Extract the (X, Y) coordinate from the center of the cell holding the provided text.  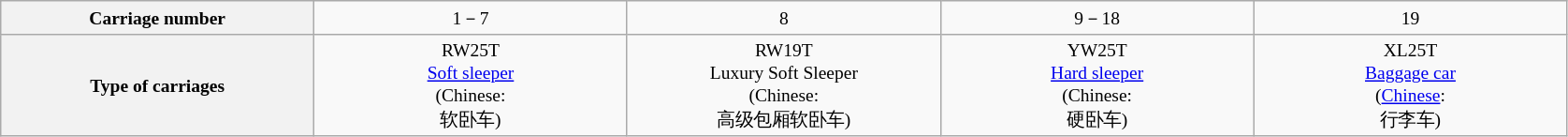
XL25TBaggage car(Chinese:行李车) (1411, 85)
Type of carriages (157, 85)
19 (1411, 18)
RW25TSoft sleeper(Chinese:软卧车) (472, 85)
Carriage number (157, 18)
YW25THard sleeper(Chinese:硬卧车) (1096, 85)
9－18 (1096, 18)
RW19TLuxury Soft Sleeper(Chinese:高级包厢软卧车) (784, 85)
1－7 (472, 18)
8 (784, 18)
